Capture the cell that displays the provided text and extract its [x, y] central coordinate. 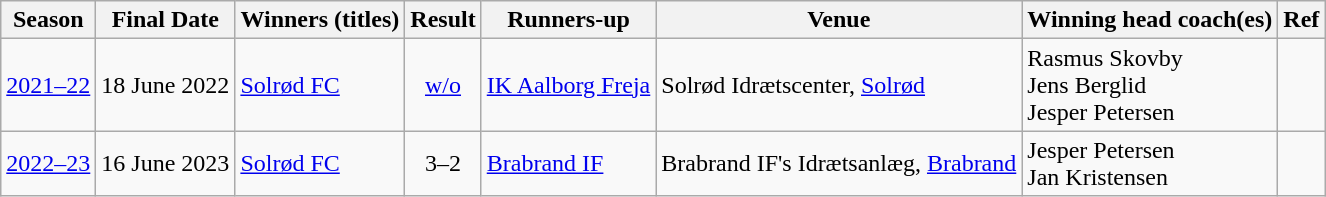
18 June 2022 [166, 85]
Rasmus Skovby Jens Berglid Jesper Petersen [1150, 85]
Final Date [166, 20]
Brabrand IF's Idrætsanlæg, Brabrand [839, 164]
2021–22 [48, 85]
Result [443, 20]
Runners-up [568, 20]
Jesper Petersen Jan Kristensen [1150, 164]
Winning head coach(es) [1150, 20]
16 June 2023 [166, 164]
Ref [1302, 20]
w/o [443, 85]
Solrød Idrætscenter, Solrød [839, 85]
Brabrand IF [568, 164]
2022–23 [48, 164]
Season [48, 20]
IK Aalborg Freja [568, 85]
3–2 [443, 164]
Winners (titles) [320, 20]
Venue [839, 20]
